Capture the cell that displays the provided text and extract its (x, y) central coordinate. 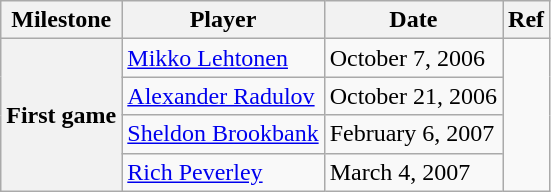
Player (223, 20)
October 7, 2006 (413, 58)
March 4, 2007 (413, 172)
October 21, 2006 (413, 96)
Date (413, 20)
Sheldon Brookbank (223, 134)
Mikko Lehtonen (223, 58)
February 6, 2007 (413, 134)
Milestone (62, 20)
Ref (526, 20)
First game (62, 115)
Alexander Radulov (223, 96)
Rich Peverley (223, 172)
